From the cell containing the given text, extract its center point as [x, y] coordinate. 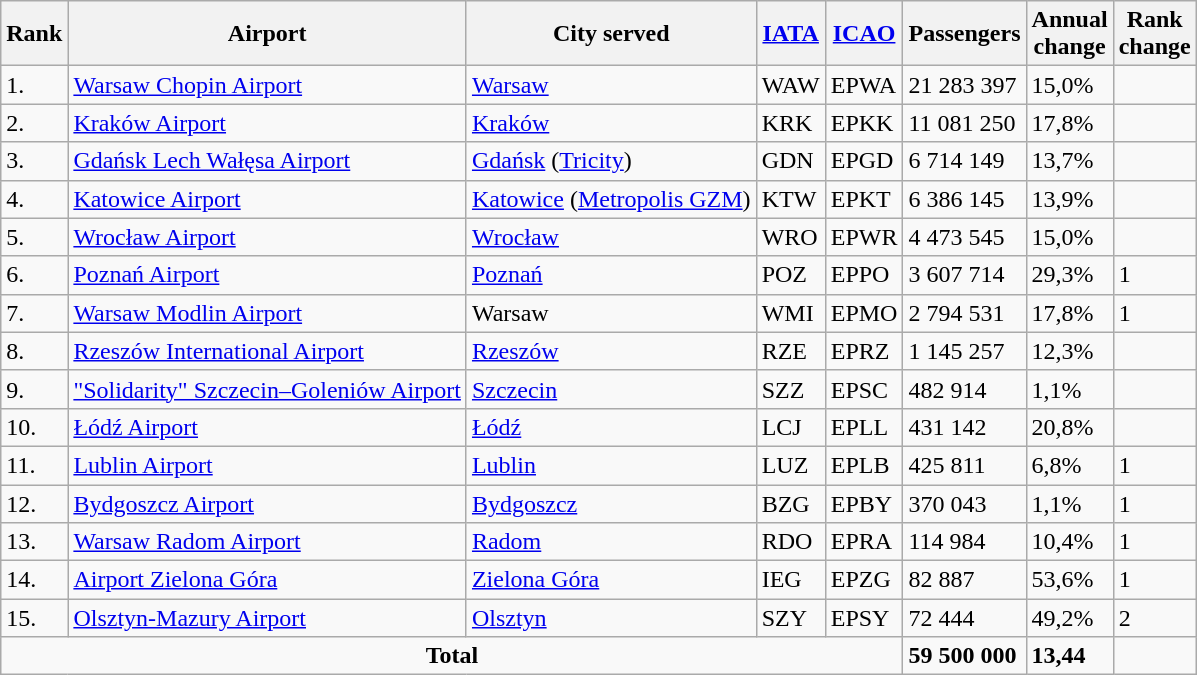
EPKT [864, 199]
Lublin [611, 465]
9. [34, 389]
3 607 714 [964, 275]
4 473 545 [964, 237]
Olsztyn [611, 618]
Total [452, 656]
Rzeszów International Airport [268, 351]
EPBY [864, 503]
5. [34, 237]
City served [611, 34]
15. [34, 618]
114 984 [964, 542]
1 145 257 [964, 351]
WAW [790, 85]
EPGD [864, 161]
Rzeszów [611, 351]
425 811 [964, 465]
GDN [790, 161]
11. [34, 465]
11 081 250 [964, 123]
Wrocław [611, 237]
Gdańsk (Tricity) [611, 161]
Airport [268, 34]
KTW [790, 199]
Annualchange [1070, 34]
12. [34, 503]
13,44 [1070, 656]
6,8% [1070, 465]
EPMO [864, 313]
13. [34, 542]
Katowice (Metropolis GZM) [611, 199]
7. [34, 313]
2 [1154, 618]
1. [34, 85]
Gdańsk Lech Wałęsa Airport [268, 161]
53,6% [1070, 580]
10,4% [1070, 542]
IATA [790, 34]
EPLL [864, 427]
EPPO [864, 275]
EPSY [864, 618]
Passengers [964, 34]
Warsaw Modlin Airport [268, 313]
WMI [790, 313]
482 914 [964, 389]
Zielona Góra [611, 580]
431 142 [964, 427]
6 714 149 [964, 161]
Łódź [611, 427]
POZ [790, 275]
EPWR [864, 237]
370 043 [964, 503]
Warsaw Chopin Airport [268, 85]
WRO [790, 237]
Poznań Airport [268, 275]
BZG [790, 503]
4. [34, 199]
SZZ [790, 389]
12,3% [1070, 351]
Radom [611, 542]
"Solidarity" Szczecin–Goleniów Airport [268, 389]
8. [34, 351]
LCJ [790, 427]
RDO [790, 542]
20,8% [1070, 427]
EPWA [864, 85]
49,2% [1070, 618]
IEG [790, 580]
Poznań [611, 275]
Rank [34, 34]
6. [34, 275]
72 444 [964, 618]
EPRA [864, 542]
14. [34, 580]
82 887 [964, 580]
Kraków Airport [268, 123]
Bydgoszcz Airport [268, 503]
Rankchange [1154, 34]
EPRZ [864, 351]
Katowice Airport [268, 199]
EPZG [864, 580]
2. [34, 123]
Wrocław Airport [268, 237]
13,7% [1070, 161]
KRK [790, 123]
RZE [790, 351]
3. [34, 161]
6 386 145 [964, 199]
EPLB [864, 465]
LUZ [790, 465]
Kraków [611, 123]
21 283 397 [964, 85]
Szczecin [611, 389]
SZY [790, 618]
Olsztyn-Mazury Airport [268, 618]
29,3% [1070, 275]
Lublin Airport [268, 465]
EPSC [864, 389]
Warsaw Radom Airport [268, 542]
EPKK [864, 123]
ICAO [864, 34]
2 794 531 [964, 313]
59 500 000 [964, 656]
10. [34, 427]
Bydgoszcz [611, 503]
13,9% [1070, 199]
Airport Zielona Góra [268, 580]
Łódź Airport [268, 427]
